Return (X, Y) of the center of cell containing provided text 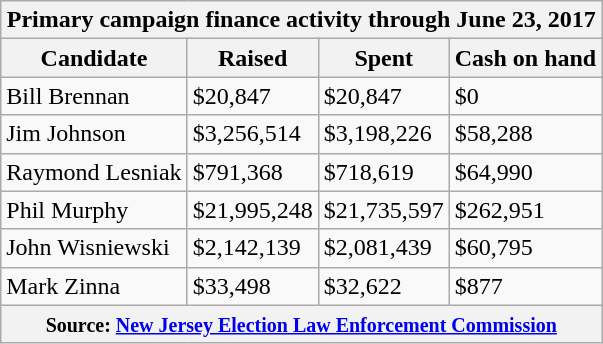
John Wisniewski (94, 248)
Candidate (94, 58)
Source: New Jersey Election Law Enforcement Commission (302, 324)
Spent (384, 58)
$718,619 (384, 172)
$0 (525, 96)
Phil Murphy (94, 210)
$3,198,226 (384, 134)
Jim Johnson (94, 134)
$791,368 (252, 172)
$21,995,248 (252, 210)
Bill Brennan (94, 96)
$58,288 (525, 134)
$60,795 (525, 248)
$3,256,514 (252, 134)
Raymond Lesniak (94, 172)
$32,622 (384, 286)
$21,735,597 (384, 210)
$2,081,439 (384, 248)
$64,990 (525, 172)
$33,498 (252, 286)
Primary campaign finance activity through June 23, 2017 (302, 20)
$2,142,139 (252, 248)
$262,951 (525, 210)
Mark Zinna (94, 286)
Raised (252, 58)
$877 (525, 286)
Cash on hand (525, 58)
